Extract the (x, y) coordinate from the center of the cell holding the provided text.  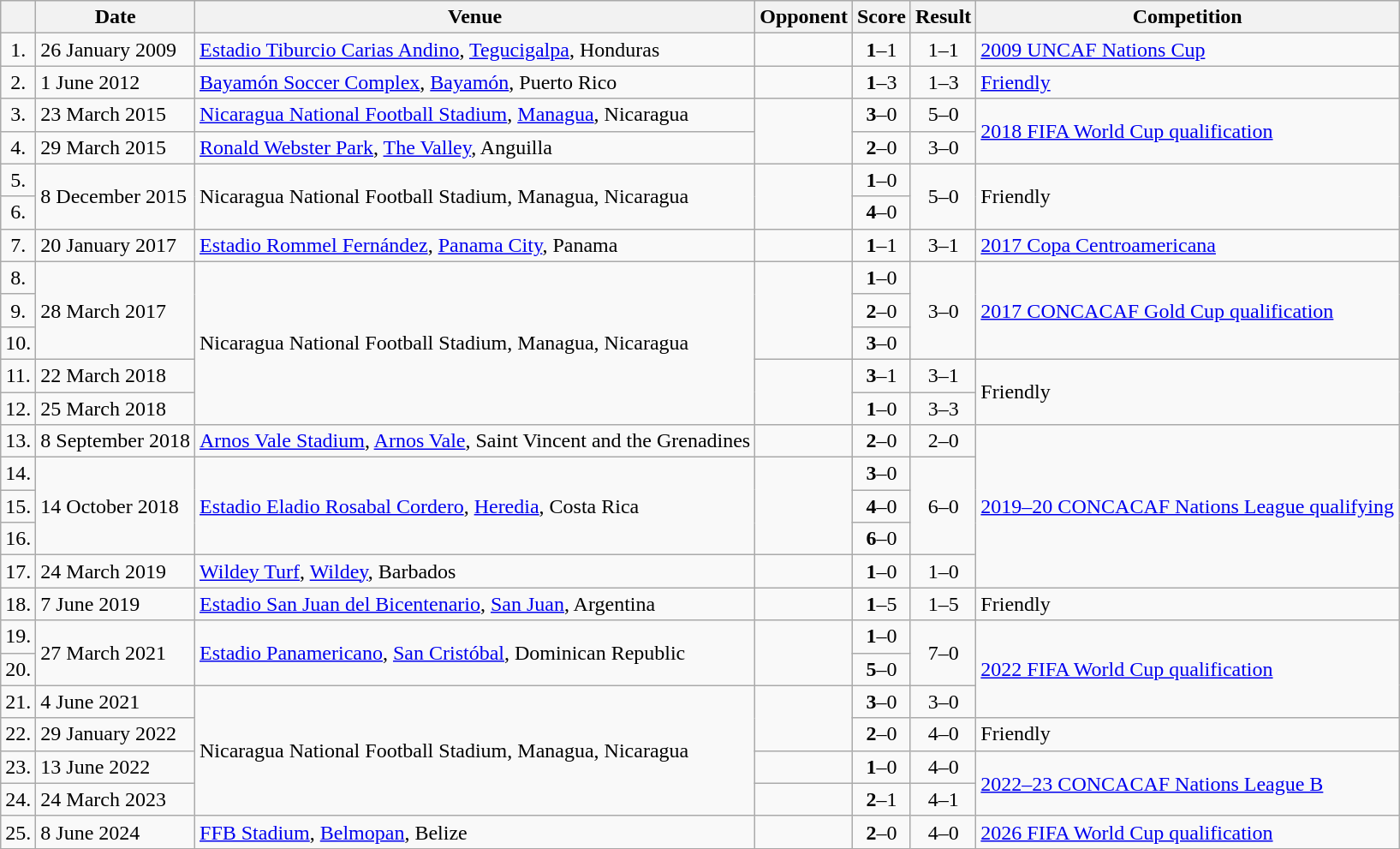
18. (19, 604)
Ronald Webster Park, The Valley, Anguilla (475, 147)
26 January 2009 (116, 50)
Estadio Panamericano, San Cristóbal, Dominican Republic (475, 653)
2026 FIFA World Cup qualification (1188, 832)
29 March 2015 (116, 147)
8 December 2015 (116, 196)
4–1 (943, 799)
10. (19, 343)
2018 FIFA World Cup qualification (1188, 131)
8. (19, 278)
29 January 2022 (116, 734)
Opponent (804, 17)
14 October 2018 (116, 506)
12. (19, 409)
27 March 2021 (116, 653)
22 March 2018 (116, 375)
Result (943, 17)
3. (19, 115)
2–1 (881, 799)
2009 UNCAF Nations Cup (1188, 50)
13. (19, 441)
9. (19, 310)
20. (19, 669)
Estadio San Juan del Bicentenario, San Juan, Argentina (475, 604)
2017 Copa Centroamericana (1188, 245)
24 March 2019 (116, 571)
Venue (475, 17)
11. (19, 375)
25. (19, 832)
16. (19, 539)
13 June 2022 (116, 767)
5. (19, 180)
Estadio Eladio Rosabal Cordero, Heredia, Costa Rica (475, 506)
7–0 (943, 653)
Estadio Rommel Fernández, Panama City, Panama (475, 245)
1 June 2012 (116, 82)
Estadio Tiburcio Carias Andino, Tegucigalpa, Honduras (475, 50)
3–3 (943, 409)
14. (19, 474)
24. (19, 799)
4 June 2021 (116, 702)
22. (19, 734)
8 September 2018 (116, 441)
Bayamón Soccer Complex, Bayamón, Puerto Rico (475, 82)
4. (19, 147)
15. (19, 506)
8 June 2024 (116, 832)
Arnos Vale Stadium, Arnos Vale, Saint Vincent and the Grenadines (475, 441)
24 March 2023 (116, 799)
2017 CONCACAF Gold Cup qualification (1188, 310)
20 January 2017 (116, 245)
1. (19, 50)
7. (19, 245)
2019–20 CONCACAF Nations League qualifying (1188, 506)
23. (19, 767)
2022 FIFA World Cup qualification (1188, 669)
FFB Stadium, Belmopan, Belize (475, 832)
Date (116, 17)
21. (19, 702)
7 June 2019 (116, 604)
23 March 2015 (116, 115)
25 March 2018 (116, 409)
6. (19, 212)
Wildey Turf, Wildey, Barbados (475, 571)
2. (19, 82)
19. (19, 637)
17. (19, 571)
Competition (1188, 17)
Score (881, 17)
28 March 2017 (116, 310)
2022–23 CONCACAF Nations League B (1188, 783)
